Return the [X, Y] coordinate for the center point of the cell that contains the specified text.  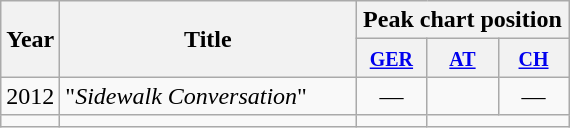
"Sidewalk Conversation" [208, 96]
Year [30, 39]
AT [462, 58]
2012 [30, 96]
CH [534, 58]
Title [208, 39]
Peak chart position [462, 20]
GER [392, 58]
